Return the (x, y) coordinate for the center point of the cell that contains the specified text.  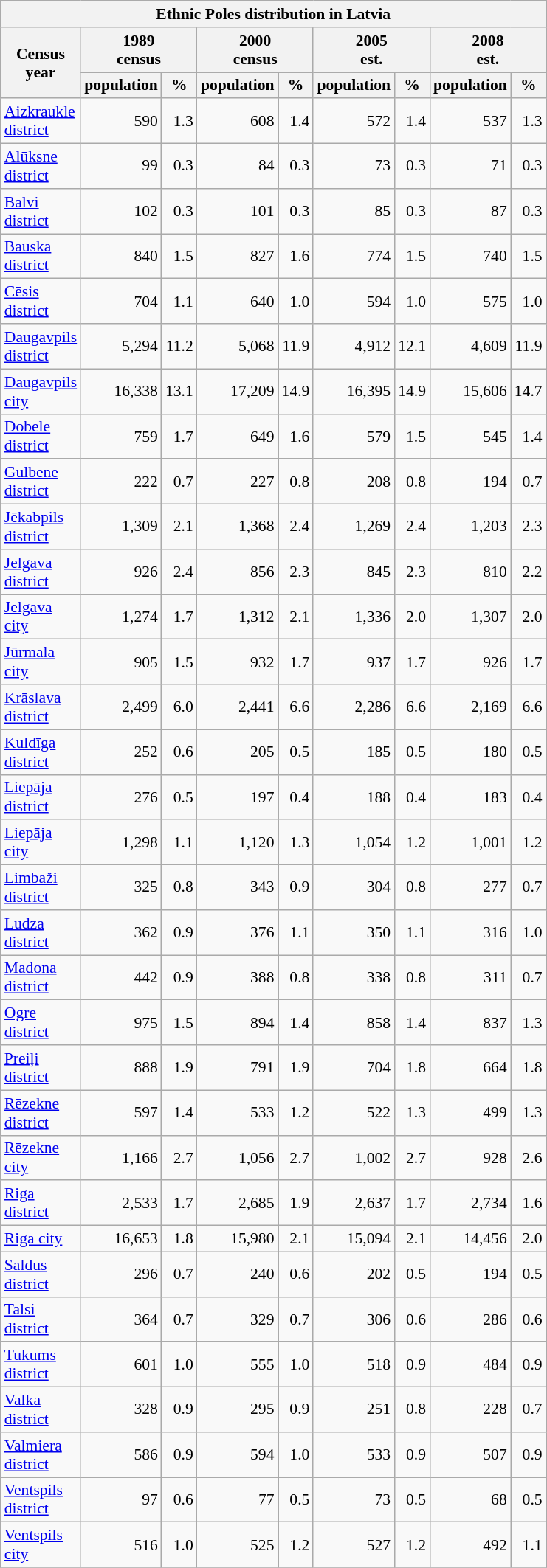
507 (470, 1454)
590 (121, 121)
16,395 (354, 391)
17,209 (238, 391)
Liepāja district (41, 797)
840 (121, 257)
Madona district (41, 978)
Jelgava district (41, 572)
1,001 (470, 842)
84 (238, 167)
774 (354, 257)
Limbaži district (41, 888)
Jūrmala city (41, 662)
188 (354, 797)
5,294 (121, 347)
185 (354, 752)
277 (470, 888)
1,274 (121, 617)
286 (470, 1319)
572 (354, 121)
2,685 (238, 1204)
Balvi district (41, 211)
Preiļi district (41, 1068)
77 (238, 1500)
376 (238, 932)
183 (470, 797)
Ethnic Poles distribution in Latvia (273, 14)
975 (121, 1022)
Tukums district (41, 1364)
388 (238, 978)
1,336 (354, 617)
343 (238, 888)
338 (354, 978)
180 (470, 752)
99 (121, 167)
888 (121, 1068)
928 (470, 1158)
601 (121, 1364)
1,002 (354, 1158)
1,056 (238, 1158)
329 (238, 1319)
1,368 (238, 527)
Ventspils district (41, 1500)
1989census (139, 50)
Rēzekne city (41, 1158)
937 (354, 662)
252 (121, 752)
316 (470, 932)
2000census (255, 50)
597 (121, 1112)
1,307 (470, 617)
2,169 (470, 707)
Krāslava district (41, 707)
6.0 (179, 707)
579 (354, 437)
2.2 (529, 572)
Valka district (41, 1410)
442 (121, 978)
1,298 (121, 842)
Jēkabpils district (41, 527)
208 (354, 482)
Daugavpils district (41, 347)
Aizkraukle district (41, 121)
545 (470, 437)
Bauska district (41, 257)
364 (121, 1319)
555 (238, 1364)
87 (470, 211)
304 (354, 888)
Ludza district (41, 932)
11.2 (179, 347)
791 (238, 1068)
522 (354, 1112)
97 (121, 1500)
Riga city (41, 1239)
Ogre district (41, 1022)
527 (354, 1544)
Riga district (41, 1204)
15,094 (354, 1239)
2005est. (371, 50)
325 (121, 888)
Liepāja city (41, 842)
2008est. (488, 50)
4,609 (470, 347)
68 (470, 1500)
16,338 (121, 391)
Gulbene district (41, 482)
328 (121, 1410)
14.7 (529, 391)
2,499 (121, 707)
649 (238, 437)
1,203 (470, 527)
228 (470, 1410)
296 (121, 1274)
311 (470, 978)
2,533 (121, 1204)
Valmiera district (41, 1454)
Kuldīga district (41, 752)
295 (238, 1410)
4,912 (354, 347)
Ventspils city (41, 1544)
575 (470, 301)
827 (238, 257)
5,068 (238, 347)
350 (354, 932)
525 (238, 1544)
858 (354, 1022)
2,441 (238, 707)
2.6 (529, 1158)
2,286 (354, 707)
101 (238, 211)
12.1 (412, 347)
759 (121, 437)
Dobele district (41, 437)
664 (470, 1068)
932 (238, 662)
Census year (41, 63)
251 (354, 1410)
516 (121, 1544)
845 (354, 572)
1,312 (238, 617)
Talsi district (41, 1319)
Saldus district (41, 1274)
102 (121, 211)
197 (238, 797)
2,734 (470, 1204)
205 (238, 752)
837 (470, 1022)
85 (354, 211)
810 (470, 572)
894 (238, 1022)
1,269 (354, 527)
2,637 (354, 1204)
537 (470, 121)
306 (354, 1319)
586 (121, 1454)
608 (238, 121)
1,166 (121, 1158)
13.1 (179, 391)
15,606 (470, 391)
1,054 (354, 842)
1,120 (238, 842)
14,456 (470, 1239)
Alūksne district (41, 167)
905 (121, 662)
518 (354, 1364)
222 (121, 482)
640 (238, 301)
240 (238, 1274)
1,309 (121, 527)
16,653 (121, 1239)
740 (470, 257)
Rēzekne district (41, 1112)
499 (470, 1112)
856 (238, 572)
227 (238, 482)
15,980 (238, 1239)
276 (121, 797)
Daugavpils city (41, 391)
492 (470, 1544)
Jelgava city (41, 617)
71 (470, 167)
202 (354, 1274)
484 (470, 1364)
Cēsis district (41, 301)
362 (121, 932)
